Search for the cell housing the specified text and yield its [X, Y] center coordinate. 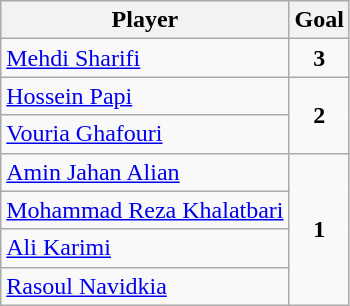
Mehdi Sharifi [145, 58]
Mohammad Reza Khalatbari [145, 210]
Amin Jahan Alian [145, 172]
Ali Karimi [145, 248]
1 [319, 229]
3 [319, 58]
Goal [319, 20]
2 [319, 115]
Vouria Ghafouri [145, 134]
Rasoul Navidkia [145, 286]
Hossein Papi [145, 96]
Player [145, 20]
